Detect which cell encompasses the target text, then output its (X, Y) center coordinate. 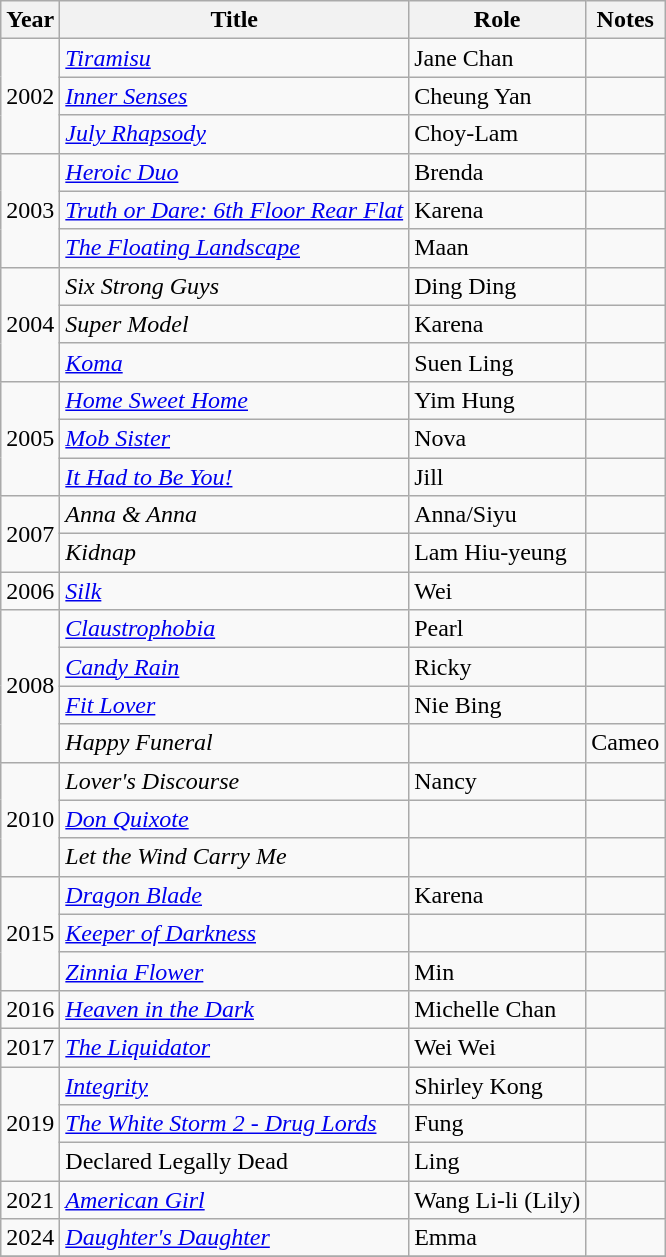
2008 (30, 686)
Cameo (626, 743)
Dragon Blade (234, 895)
2015 (30, 933)
Tiramisu (234, 58)
Heaven in the Dark (234, 1009)
2017 (30, 1047)
American Girl (234, 1200)
Role (498, 20)
Integrity (234, 1085)
Shirley Kong (498, 1085)
Lam Hiu-yeung (498, 553)
Declared Legally Dead (234, 1162)
Suen Ling (498, 362)
Candy Rain (234, 667)
2019 (30, 1123)
2003 (30, 210)
Daughter's Daughter (234, 1238)
Min (498, 971)
Heroic Duo (234, 172)
Pearl (498, 629)
Cheung Yan (498, 96)
Michelle Chan (498, 1009)
Title (234, 20)
2005 (30, 438)
Brenda (498, 172)
2016 (30, 1009)
Mob Sister (234, 438)
Fit Lover (234, 705)
Year (30, 20)
2006 (30, 591)
Maan (498, 248)
Nie Bing (498, 705)
Ding Ding (498, 286)
Truth or Dare: 6th Floor Rear Flat (234, 210)
Jill (498, 477)
Fung (498, 1124)
Six Strong Guys (234, 286)
Anna/Siyu (498, 515)
Kidnap (234, 553)
Happy Funeral (234, 743)
Wei (498, 591)
Keeper of Darkness (234, 933)
The Liquidator (234, 1047)
Super Model (234, 324)
Wei Wei (498, 1047)
Nancy (498, 781)
Jane Chan (498, 58)
Don Quixote (234, 819)
Nova (498, 438)
Let the Wind Carry Me (234, 857)
Ling (498, 1162)
2010 (30, 819)
Koma (234, 362)
2002 (30, 96)
It Had to Be You! (234, 477)
Claustrophobia (234, 629)
2024 (30, 1238)
July Rhapsody (234, 134)
2007 (30, 534)
The Floating Landscape (234, 248)
2004 (30, 324)
Zinnia Flower (234, 971)
Wang Li-li (Lily) (498, 1200)
Notes (626, 20)
Silk (234, 591)
2021 (30, 1200)
Inner Senses (234, 96)
Ricky (498, 667)
The White Storm 2 - Drug Lords (234, 1124)
Lover's Discourse (234, 781)
Choy-Lam (498, 134)
Emma (498, 1238)
Anna & Anna (234, 515)
Yim Hung (498, 400)
Home Sweet Home (234, 400)
